Return [x, y] of the center of cell containing provided text 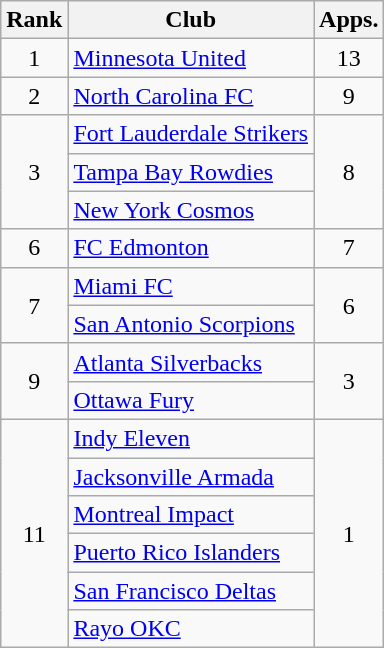
Ottawa Fury [191, 400]
Tampa Bay Rowdies [191, 172]
Jacksonville Armada [191, 477]
Puerto Rico Islanders [191, 553]
New York Cosmos [191, 210]
11 [34, 533]
Atlanta Silverbacks [191, 362]
San Francisco Deltas [191, 591]
13 [349, 58]
Apps. [349, 20]
FC Edmonton [191, 248]
San Antonio Scorpions [191, 324]
2 [34, 96]
Club [191, 20]
Indy Eleven [191, 438]
North Carolina FC [191, 96]
Rank [34, 20]
Miami FC [191, 286]
Minnesota United [191, 58]
8 [349, 172]
Montreal Impact [191, 515]
Fort Lauderdale Strikers [191, 134]
Rayo OKC [191, 629]
